Output the (x, y) coordinate of the center of the cell containing the given text.  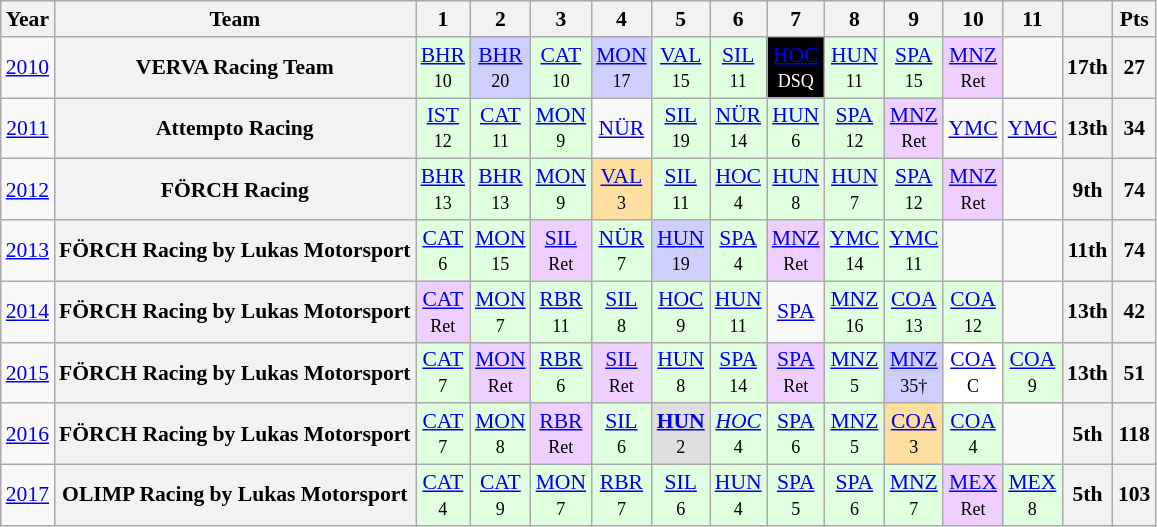
SPARet (796, 372)
4 (622, 19)
118 (1134, 434)
MON17 (622, 68)
MEX8 (1032, 496)
COA12 (972, 312)
MONRet (500, 372)
SPA4 (738, 250)
3 (562, 19)
103 (1134, 496)
CATRet (444, 312)
RBR7 (622, 496)
SPA (796, 312)
HUN6 (796, 128)
NÜR (622, 128)
CAT10 (562, 68)
CAT9 (500, 496)
VERVA Racing Team (235, 68)
6 (738, 19)
MON15 (500, 250)
1 (444, 19)
2013 (28, 250)
NÜR14 (738, 128)
2014 (28, 312)
9 (914, 19)
RBRRet (562, 434)
51 (1134, 372)
17th (1088, 68)
MEXRet (972, 496)
2016 (28, 434)
BHR20 (500, 68)
IST12 (444, 128)
RBR11 (562, 312)
CAT11 (500, 128)
HOCDSQ (796, 68)
SPA5 (796, 496)
FÖRCH Racing (235, 190)
11 (1032, 19)
HOC9 (681, 312)
COA4 (972, 434)
8 (854, 19)
42 (1134, 312)
YMC11 (914, 250)
MNZ16 (854, 312)
MNZ35† (914, 372)
27 (1134, 68)
MON8 (500, 434)
OLIMP Racing by Lukas Motorsport (235, 496)
Pts (1134, 19)
COA3 (914, 434)
9th (1088, 190)
VAL3 (622, 190)
2 (500, 19)
SIL8 (622, 312)
SIL19 (681, 128)
2017 (28, 496)
5 (681, 19)
BHR10 (444, 68)
10 (972, 19)
SPA15 (914, 68)
RBR6 (562, 372)
HUN4 (738, 496)
YMC14 (854, 250)
HUN19 (681, 250)
34 (1134, 128)
Attempto Racing (235, 128)
2015 (28, 372)
COAC (972, 372)
7 (796, 19)
2011 (28, 128)
11th (1088, 250)
2012 (28, 190)
VAL15 (681, 68)
Team (235, 19)
COA13 (914, 312)
CAT6 (444, 250)
Year (28, 19)
NÜR7 (622, 250)
SPA14 (738, 372)
2010 (28, 68)
COA9 (1032, 372)
HUN2 (681, 434)
CAT4 (444, 496)
MNZ7 (914, 496)
HUN7 (854, 190)
